Pinpoint the cell where the given text exists, returning its (x, y) midpoint coordinate. 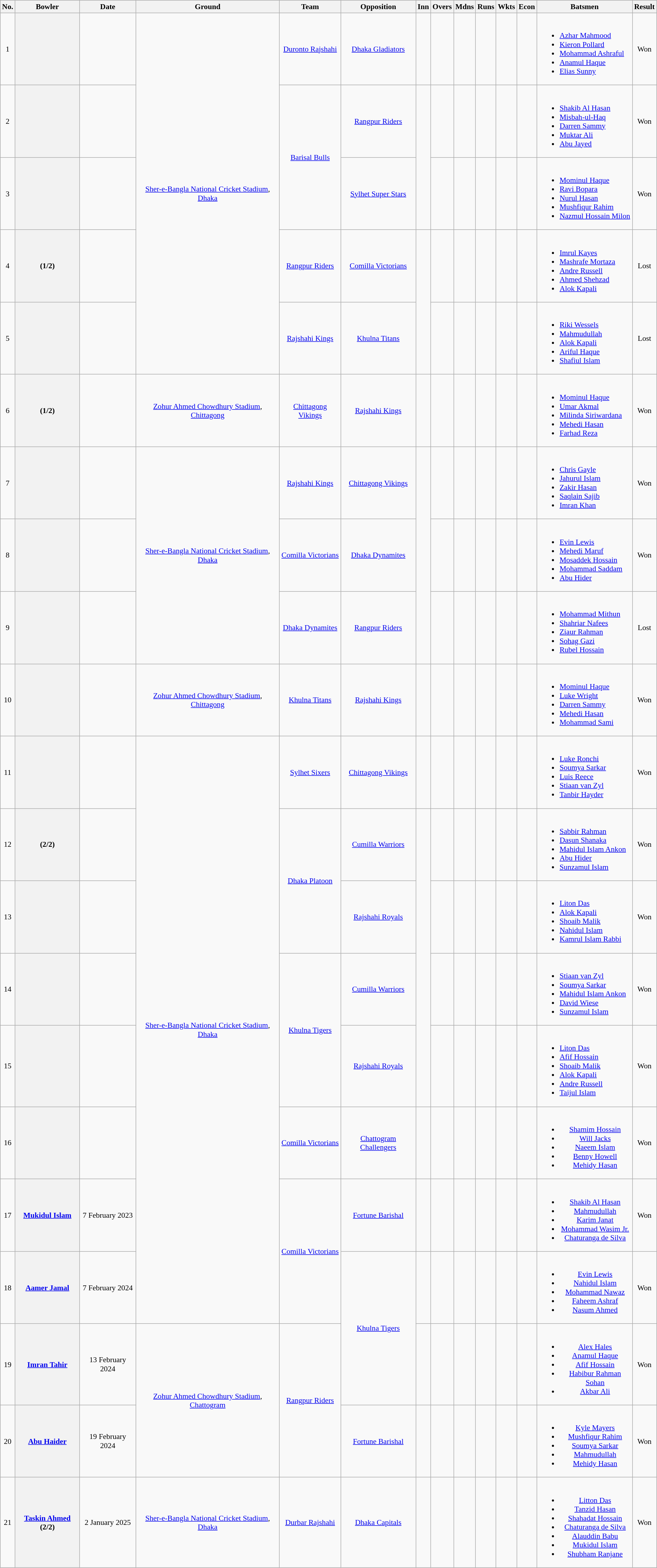
19 (8, 1365)
Econ (527, 7)
9 (8, 628)
2 (8, 121)
Liton DasAfif HossainShoaib MalikAlok KapaliAndre RussellTaijul Islam (584, 1066)
7 February 2024 (108, 1287)
16 (8, 1143)
Date (108, 7)
Chris GayleJahurul IslamZakir HasanSaqlain SajibImran Khan (584, 483)
20 (8, 1441)
Inn (423, 7)
Team (310, 7)
Sabbir RahmanDasun ShanakaMahidul Islam AnkonAbu HiderSunzamul Islam (584, 845)
Ground (207, 7)
Sher-e-Bangla National Cricket Stadium,Dhaka (207, 1522)
2 January 2025 (108, 1522)
Chattogram Challengers (378, 1143)
Bowler (48, 7)
Mukidul Islam (48, 1215)
Taskin Ahmed (2/2) (48, 1522)
Evin LewisMehedi MarufMosaddek HossainMohammad SaddamAbu Hider (584, 555)
14 (8, 989)
7 (8, 483)
Evin LewisNahidul IslamMohammad NawazFaheem AshrafNasum Ahmed (584, 1287)
Dhaka Capitals (378, 1522)
Shakib Al HasanMahmudullahKarim JanatMohammad Wasim Jr.Chaturanga de Silva (584, 1215)
Liton DasAlok KapaliShoaib MalikNahidul IslamKamrul Islam Rabbi (584, 917)
Wkts (507, 7)
1 (8, 49)
Litton DasTanzid HasanShahadat HossainChaturanga de SilvaAlauddin BabuMukidul IslamShubham Ranjane (584, 1522)
15 (8, 1066)
Mohammad MithunShahriar NafeesZiaur RahmanSohag GaziRubel Hossain (584, 628)
Mominul HaqueLuke WrightDarren SammyMehedi HasanMohammad Sami (584, 700)
Imran Tahir (48, 1365)
Barisal Bulls (310, 158)
Kyle MayersMushfiqur RahimSoumya SarkarMahmudullahMehidy Hasan (584, 1441)
10 (8, 700)
7 February 2023 (108, 1215)
13 (8, 917)
Aamer Jamal (48, 1287)
21 (8, 1522)
Abu Haider (48, 1441)
Overs (442, 7)
6 (8, 411)
Dhaka Gladiators (378, 49)
Imrul KayesMashrafe MortazaAndre RussellAhmed ShehzadAlok Kapali (584, 266)
13 February 2024 (108, 1365)
Mominul HaqueRavi BoparaNurul HasanMushfiqur RahimNazmul Hossain Milon (584, 194)
17 (8, 1215)
18 (8, 1287)
Azhar MahmoodKieron PollardMohammad AshrafulAnamul HaqueElias Sunny (584, 49)
Sylhet Sixers (310, 772)
Dhaka Platoon (310, 881)
Opposition (378, 7)
3 (8, 194)
Shakib Al HasanMisbah-ul-HaqDarren SammyMuktar AliAbu Jayed (584, 121)
Mdns (465, 7)
Batsmen (584, 7)
Zohur Ahmed Chowdhury Stadium, Chattogram (207, 1401)
No. (8, 7)
Result (645, 7)
5 (8, 338)
Luke RonchiSoumya SarkarLuis ReeceStiaan van ZylTanbir Hayder (584, 772)
Shamim HossainWill JacksNaeem IslamBenny HowellMehidy Hasan (584, 1143)
Alex HalesAnamul HaqueAfif HossainHabibur Rahman SohanAkbar Ali (584, 1365)
11 (8, 772)
Stiaan van ZylSoumya SarkarMahidul Islam AnkonDavid WieseSunzamul Islam (584, 989)
Durbar Rajshahi (310, 1522)
Duronto Rajshahi (310, 49)
(2/2) (48, 845)
8 (8, 555)
4 (8, 266)
12 (8, 845)
Sylhet Super Stars (378, 194)
Mominul HaqueUmar AkmalMilinda SiriwardanaMehedi HasanFarhad Reza (584, 411)
Riki WesselsMahmudullahAlok KapaliAriful HaqueShafiul Islam (584, 338)
19 February 2024 (108, 1441)
Runs (486, 7)
